Detect which cell encompasses the target text, then output its [x, y] center coordinate. 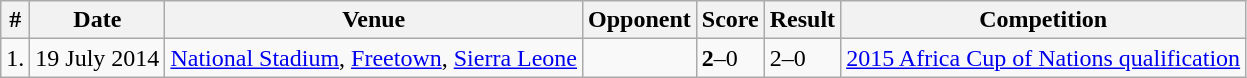
1. [16, 58]
Opponent [640, 20]
2015 Africa Cup of Nations qualification [1044, 58]
Competition [1044, 20]
Date [98, 20]
19 July 2014 [98, 58]
Result [802, 20]
# [16, 20]
Venue [374, 20]
Score [730, 20]
National Stadium, Freetown, Sierra Leone [374, 58]
